Provide the [X, Y] coordinate of the cell's center where the given text is located.  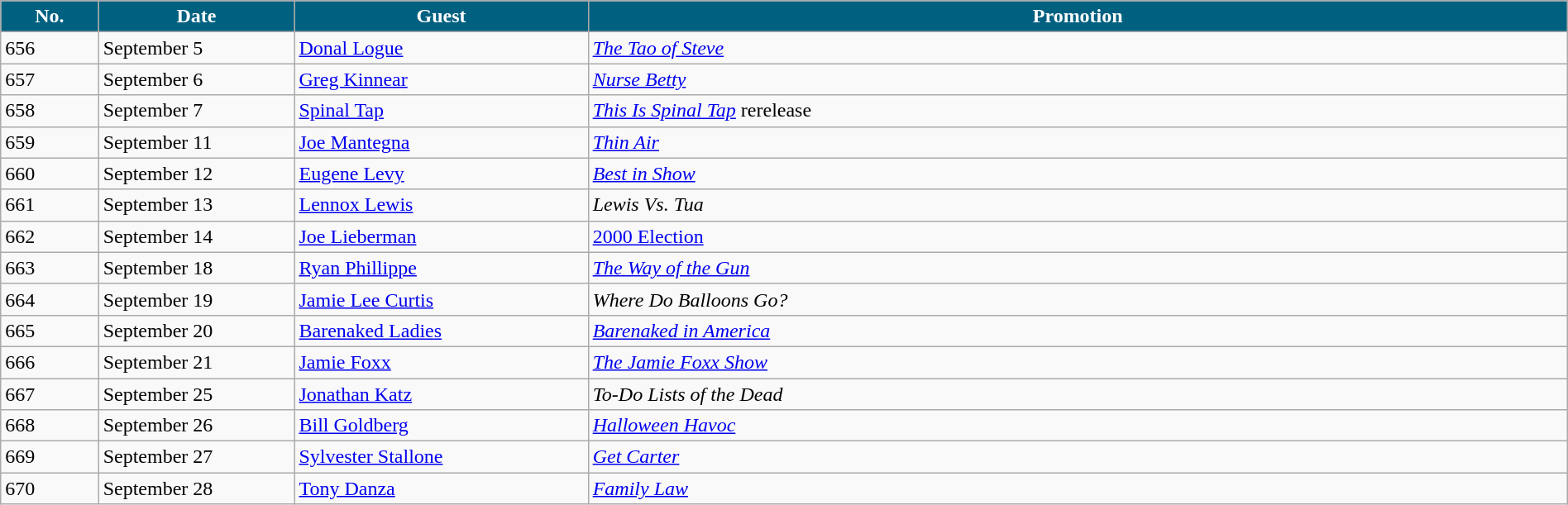
668 [50, 426]
Jonathan Katz [442, 394]
September 27 [197, 457]
This Is Spinal Tap rerelease [1078, 111]
Get Carter [1078, 457]
September 20 [197, 331]
September 5 [197, 48]
Barenaked in America [1078, 331]
657 [50, 79]
Promotion [1078, 17]
Joe Lieberman [442, 236]
656 [50, 48]
659 [50, 142]
660 [50, 174]
Greg Kinnear [442, 79]
September 11 [197, 142]
September 14 [197, 236]
September 26 [197, 426]
667 [50, 394]
No. [50, 17]
Lewis Vs. Tua [1078, 205]
The Jamie Foxx Show [1078, 362]
Sylvester Stallone [442, 457]
663 [50, 268]
Halloween Havoc [1078, 426]
2000 Election [1078, 236]
Thin Air [1078, 142]
665 [50, 331]
Jamie Foxx [442, 362]
Spinal Tap [442, 111]
September 6 [197, 79]
Eugene Levy [442, 174]
Tony Danza [442, 488]
Date [197, 17]
666 [50, 362]
Bill Goldberg [442, 426]
To-Do Lists of the Dead [1078, 394]
September 13 [197, 205]
September 18 [197, 268]
Joe Mantegna [442, 142]
Family Law [1078, 488]
Nurse Betty [1078, 79]
669 [50, 457]
September 7 [197, 111]
661 [50, 205]
Guest [442, 17]
September 28 [197, 488]
September 12 [197, 174]
664 [50, 299]
Jamie Lee Curtis [442, 299]
670 [50, 488]
Donal Logue [442, 48]
658 [50, 111]
Ryan Phillippe [442, 268]
September 25 [197, 394]
Best in Show [1078, 174]
Where Do Balloons Go? [1078, 299]
662 [50, 236]
Barenaked Ladies [442, 331]
The Way of the Gun [1078, 268]
September 21 [197, 362]
The Tao of Steve [1078, 48]
Lennox Lewis [442, 205]
September 19 [197, 299]
